Determine the (X, Y) coordinate at the center of the cell enclosing the given text.  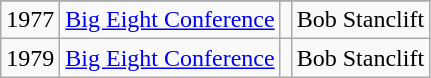
1977 (30, 20)
1979 (30, 58)
